From the cell containing the given text, extract its center point as (x, y) coordinate. 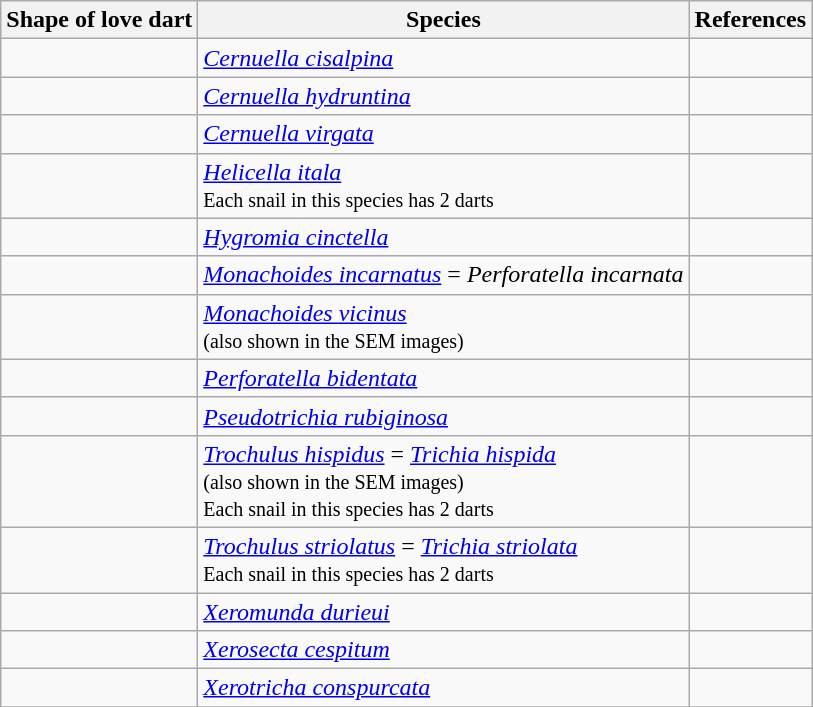
Xerotricha conspurcata (444, 688)
Species (444, 20)
Xeromunda durieui (444, 611)
Cernuella virgata (444, 134)
Cernuella hydruntina (444, 96)
Perforatella bidentata (444, 378)
Pseudotrichia rubiginosa (444, 416)
References (750, 20)
Helicella italaEach snail in this species has 2 darts (444, 186)
Monachoides vicinus (also shown in the SEM images) (444, 326)
Trochulus striolatus = Trichia striolataEach snail in this species has 2 darts (444, 560)
Xerosecta cespitum (444, 650)
Trochulus hispidus = Trichia hispida (also shown in the SEM images)Each snail in this species has 2 darts (444, 481)
Shape of love dart (100, 20)
Monachoides incarnatus = Perforatella incarnata (444, 275)
Hygromia cinctella (444, 237)
Cernuella cisalpina (444, 58)
